Provide the [X, Y] coordinate of the cell's center where the given text is located.  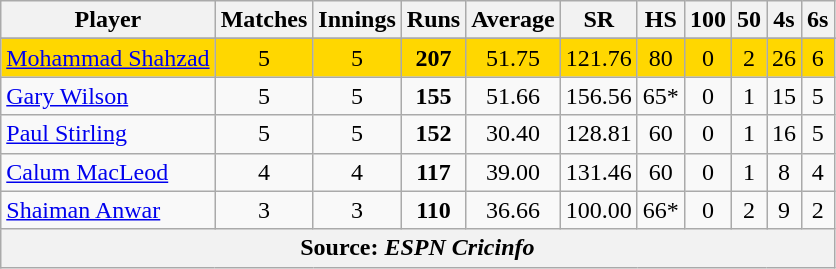
100.00 [598, 210]
Shaiman Anwar [108, 210]
4s [784, 20]
100 [708, 20]
30.40 [514, 134]
Runs [433, 20]
Gary Wilson [108, 96]
117 [433, 172]
155 [433, 96]
131.46 [598, 172]
Matches [264, 20]
36.66 [514, 210]
16 [784, 134]
110 [433, 210]
Source: ESPN Cricinfo [418, 248]
Player [108, 20]
51.75 [514, 58]
Average [514, 20]
Innings [357, 20]
SR [598, 20]
9 [784, 210]
Paul Stirling [108, 134]
HS [660, 20]
6s [818, 20]
6 [818, 58]
152 [433, 134]
Mohammad Shahzad [108, 58]
Calum MacLeod [108, 172]
8 [784, 172]
26 [784, 58]
15 [784, 96]
50 [748, 20]
66* [660, 210]
128.81 [598, 134]
65* [660, 96]
156.56 [598, 96]
121.76 [598, 58]
39.00 [514, 172]
80 [660, 58]
51.66 [514, 96]
207 [433, 58]
